Search for the cell housing the specified text and yield its [X, Y] center coordinate. 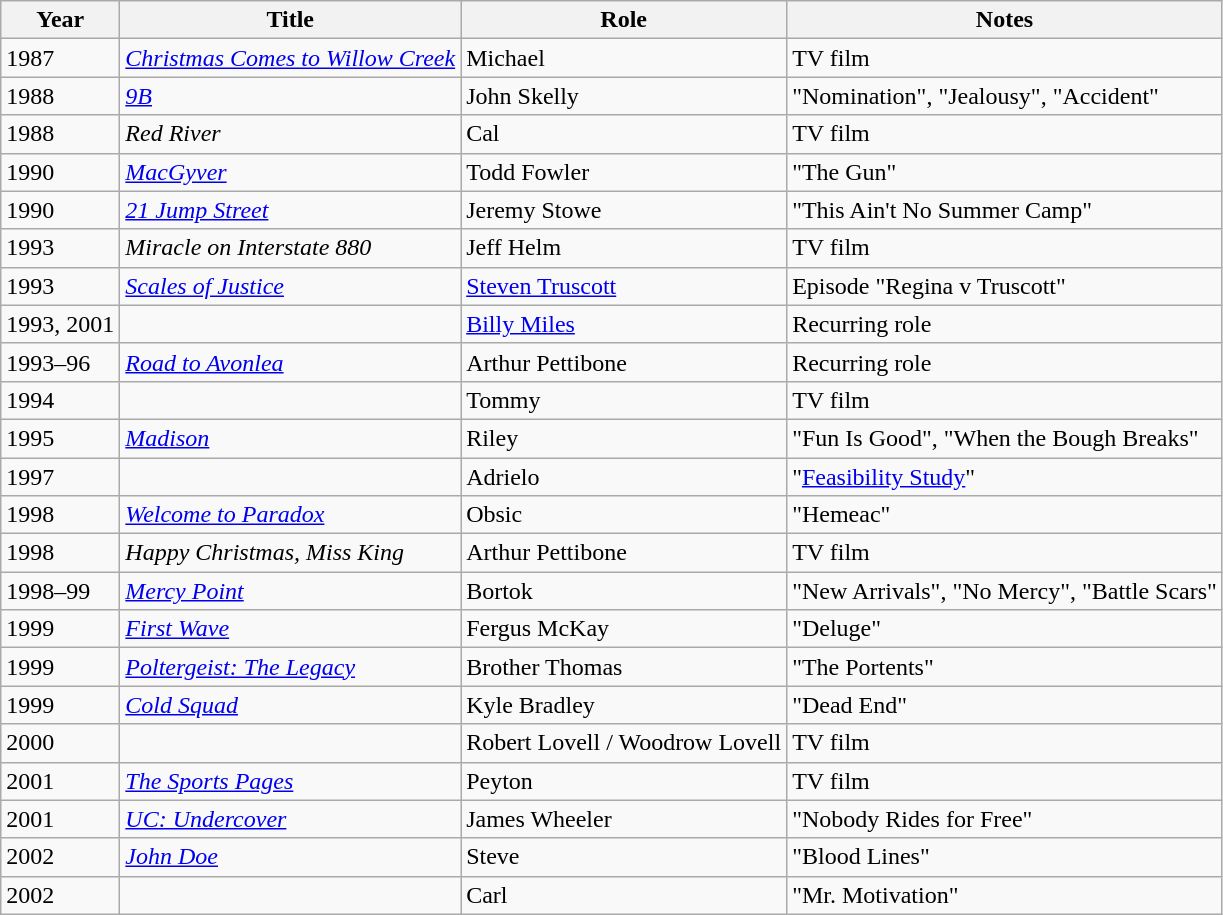
Steve [624, 857]
"Feasibility Study" [1005, 477]
1998–99 [60, 591]
Kyle Bradley [624, 705]
John Skelly [624, 96]
"New Arrivals", "No Mercy", "Battle Scars" [1005, 591]
Happy Christmas, Miss King [290, 553]
Bortok [624, 591]
Riley [624, 438]
Jeremy Stowe [624, 210]
Role [624, 20]
Todd Fowler [624, 172]
Adrielo [624, 477]
Jeff Helm [624, 248]
First Wave [290, 629]
"The Gun" [1005, 172]
Year [60, 20]
Title [290, 20]
"Nobody Rides for Free" [1005, 819]
Tommy [624, 400]
Peyton [624, 781]
Episode "Regina v Truscott" [1005, 286]
Obsic [624, 515]
Scales of Justice [290, 286]
Billy Miles [624, 324]
Brother Thomas [624, 667]
Road to Avonlea [290, 362]
The Sports Pages [290, 781]
UC: Undercover [290, 819]
Poltergeist: The Legacy [290, 667]
Fergus McKay [624, 629]
"This Ain't No Summer Camp" [1005, 210]
"Hemeac" [1005, 515]
"Dead End" [1005, 705]
Mercy Point [290, 591]
Christmas Comes to Willow Creek [290, 58]
"Nomination", "Jealousy", "Accident" [1005, 96]
21 Jump Street [290, 210]
Robert Lovell / Woodrow Lovell [624, 743]
Notes [1005, 20]
"Fun Is Good", "When the Bough Breaks" [1005, 438]
James Wheeler [624, 819]
Michael [624, 58]
Welcome to Paradox [290, 515]
1987 [60, 58]
1995 [60, 438]
"Deluge" [1005, 629]
"The Portents" [1005, 667]
1997 [60, 477]
Steven Truscott [624, 286]
John Doe [290, 857]
Red River [290, 134]
"Blood Lines" [1005, 857]
Cal [624, 134]
2000 [60, 743]
"Mr. Motivation" [1005, 895]
Madison [290, 438]
1993, 2001 [60, 324]
1994 [60, 400]
Miracle on Interstate 880 [290, 248]
MacGyver [290, 172]
9B [290, 96]
Carl [624, 895]
Cold Squad [290, 705]
1993–96 [60, 362]
